Pinpoint the cell where the given text exists, returning its [x, y] midpoint coordinate. 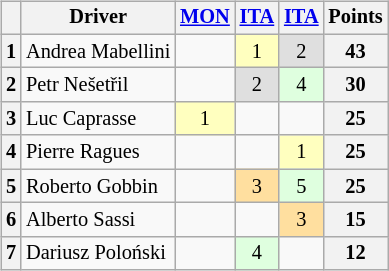
Dariusz Poloński [98, 253]
Pierre Ragues [98, 152]
Driver [98, 18]
MON [205, 18]
12 [355, 253]
43 [355, 51]
Points [355, 18]
Petr Nešetřil [98, 85]
Andrea Mabellini [98, 51]
30 [355, 85]
Roberto Gobbin [98, 186]
Alberto Sassi [98, 220]
15 [355, 220]
6 [11, 220]
7 [11, 253]
Luc Caprasse [98, 119]
